Capture the cell that displays the provided text and extract its (X, Y) central coordinate. 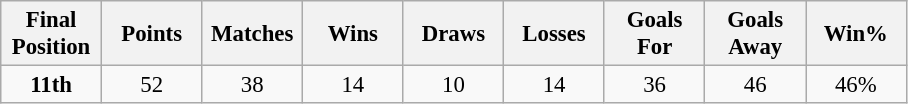
10 (454, 85)
Wins (354, 34)
38 (252, 85)
Draws (454, 34)
Losses (554, 34)
Goals Away (756, 34)
Matches (252, 34)
36 (654, 85)
Points (152, 34)
46 (756, 85)
46% (856, 85)
Final Position (52, 34)
Win% (856, 34)
11th (52, 85)
52 (152, 85)
Goals For (654, 34)
